Pinpoint the cell where the given text exists, returning its (X, Y) midpoint coordinate. 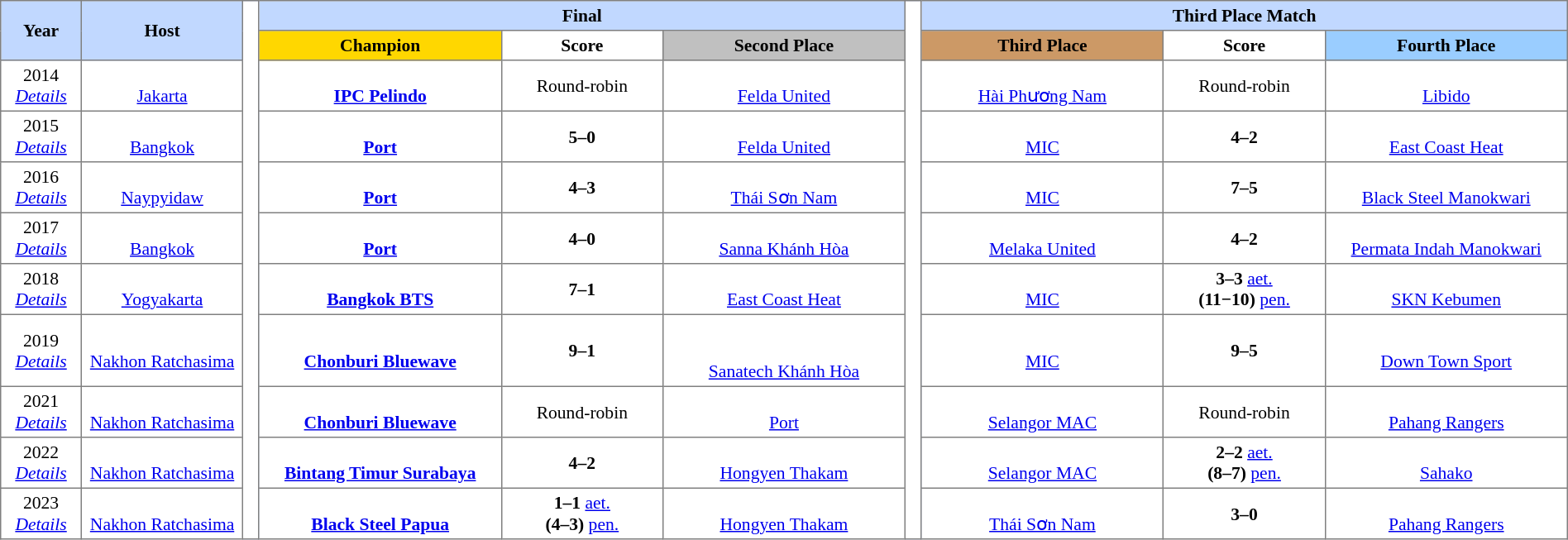
9–1 (582, 351)
2015Details (41, 136)
Black Steel Manokwari (1446, 188)
Bintang Timur Surabaya (380, 463)
Yogyakarta (162, 289)
9–5 (1244, 351)
4–3 (582, 188)
Naypyidaw (162, 188)
Host (162, 31)
7–5 (1244, 188)
Bangkok BTS (380, 289)
Fourth Place (1446, 45)
7–1 (582, 289)
2022Details (41, 463)
3–3 aet. (11−10) pen. (1244, 289)
SKN Kebumen (1446, 289)
Down Town Sport (1446, 351)
Sanatech Khánh Hòa (784, 351)
Hài Phương Nam (1042, 86)
4–0 (582, 238)
Third Place Match (1244, 16)
Final (582, 16)
1–1 aet. (4–3) pen. (582, 514)
Second Place (784, 45)
Champion (380, 45)
Melaka United (1042, 238)
2017Details (41, 238)
IPC Pelindo (380, 86)
2021Details (41, 412)
2023Details (41, 514)
Sahako (1446, 463)
Year (41, 31)
5–0 (582, 136)
3–0 (1244, 514)
Third Place (1042, 45)
2016Details (41, 188)
Permata Indah Manokwari (1446, 238)
Jakarta (162, 86)
2014Details (41, 86)
Sanna Khánh Hòa (784, 238)
2019Details (41, 351)
2018Details (41, 289)
2–2 aet. (8–7) pen. (1244, 463)
Libido (1446, 86)
Black Steel Papua (380, 514)
